From the cell containing the given text, extract its center point as (X, Y) coordinate. 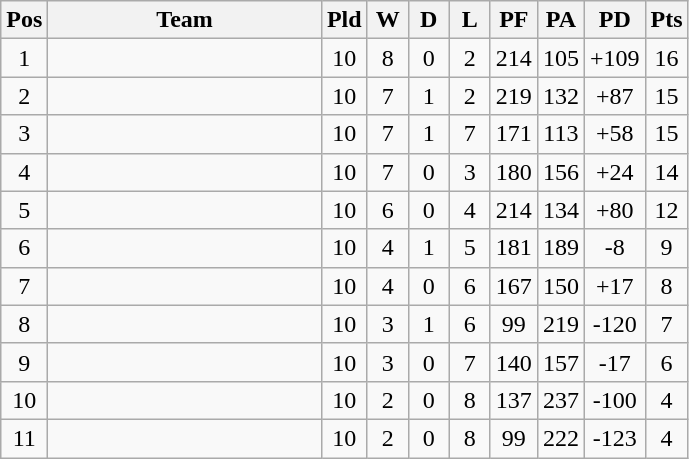
181 (514, 248)
150 (560, 286)
180 (514, 172)
156 (560, 172)
222 (560, 438)
+80 (614, 210)
+24 (614, 172)
167 (514, 286)
W (388, 20)
Pts (666, 20)
+109 (614, 58)
-100 (614, 400)
+58 (614, 134)
D (428, 20)
140 (514, 362)
Pld (344, 20)
Pos (24, 20)
105 (560, 58)
Team (185, 20)
132 (560, 96)
157 (560, 362)
-123 (614, 438)
-8 (614, 248)
11 (24, 438)
134 (560, 210)
PA (560, 20)
137 (514, 400)
-120 (614, 324)
+17 (614, 286)
237 (560, 400)
14 (666, 172)
PF (514, 20)
PD (614, 20)
171 (514, 134)
12 (666, 210)
113 (560, 134)
16 (666, 58)
-17 (614, 362)
L (470, 20)
189 (560, 248)
+87 (614, 96)
